Scan for the cell matching the given text and deliver its (X, Y) coordinate at center. 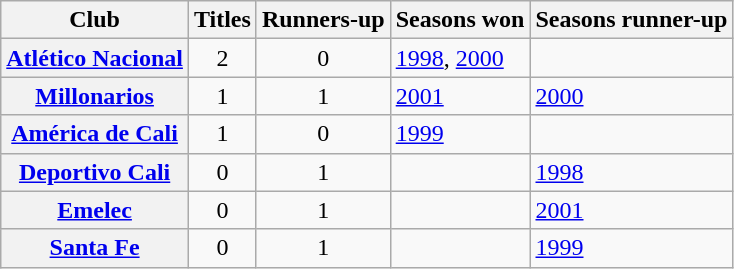
1998, 2000 (460, 58)
2 (222, 58)
Atlético Nacional (95, 58)
Millonarios (95, 96)
Seasons won (460, 20)
Emelec (95, 210)
Titles (222, 20)
1998 (632, 172)
Deportivo Cali (95, 172)
Santa Fe (95, 248)
2000 (632, 96)
Club (95, 20)
Seasons runner-up (632, 20)
América de Cali (95, 134)
Runners-up (323, 20)
